Output the [X, Y] coordinate of the center of the cell containing the given text.  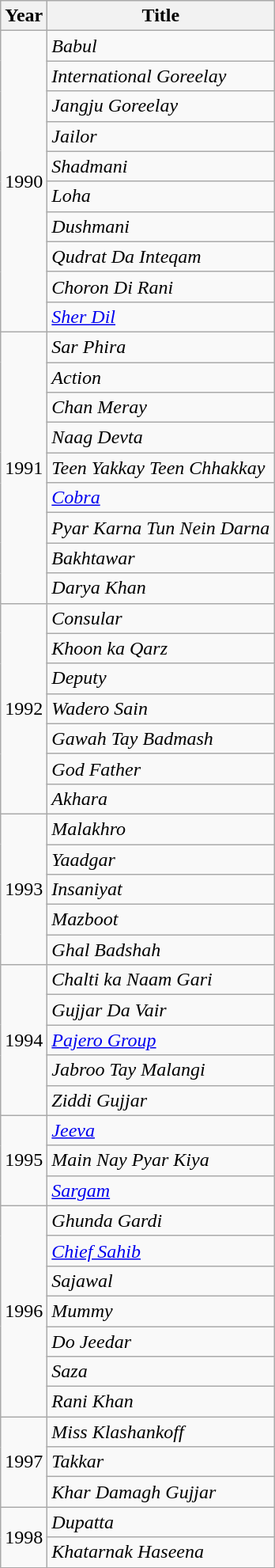
Naag Devta [161, 438]
1994 [24, 1040]
Darya Khan [161, 588]
Bakhtawar [161, 558]
Do Jeedar [161, 1342]
God Father [161, 769]
Saza [161, 1372]
Jeeva [161, 1130]
Choron Di Rani [161, 287]
1995 [24, 1160]
1996 [24, 1311]
Jabroo Tay Malangi [161, 1070]
Takkar [161, 1462]
Chief Sahib [161, 1251]
Sher Dil [161, 317]
Akhara [161, 799]
Mazboot [161, 920]
Main Nay Pyar Kiya [161, 1160]
1998 [24, 1537]
Dushmani [161, 226]
International Goreelay [161, 76]
Miss Klashankoff [161, 1432]
Insaniyat [161, 890]
Sajawal [161, 1281]
Gujjar Da Vair [161, 1010]
Ghal Badshah [161, 950]
Consular [161, 618]
Ziddi Gujjar [161, 1100]
Cobra [161, 498]
Deputy [161, 678]
Title [161, 16]
Qudrat Da Inteqam [161, 256]
Khar Damagh Gujjar [161, 1492]
Khoon ka Qarz [161, 648]
Year [24, 16]
Malakhro [161, 829]
Loha [161, 196]
Mummy [161, 1311]
Yaadgar [161, 859]
1991 [24, 467]
1990 [24, 182]
Babul [161, 46]
Khatarnak Haseena [161, 1552]
Jangju Goreelay [161, 106]
Rani Khan [161, 1402]
Jailor [161, 136]
Dupatta [161, 1522]
Teen Yakkay Teen Chhakkay [161, 468]
1992 [24, 708]
Pajero Group [161, 1040]
Ghunda Gardi [161, 1221]
Gawah Tay Badmash [161, 738]
Action [161, 378]
Sargam [161, 1190]
Chalti ka Naam Gari [161, 980]
1997 [24, 1462]
Wadero Sain [161, 708]
Shadmani [161, 166]
Pyar Karna Tun Nein Darna [161, 528]
Chan Meray [161, 408]
1993 [24, 889]
Sar Phira [161, 347]
